Return the (X, Y) coordinate for the center point of the cell that contains the specified text.  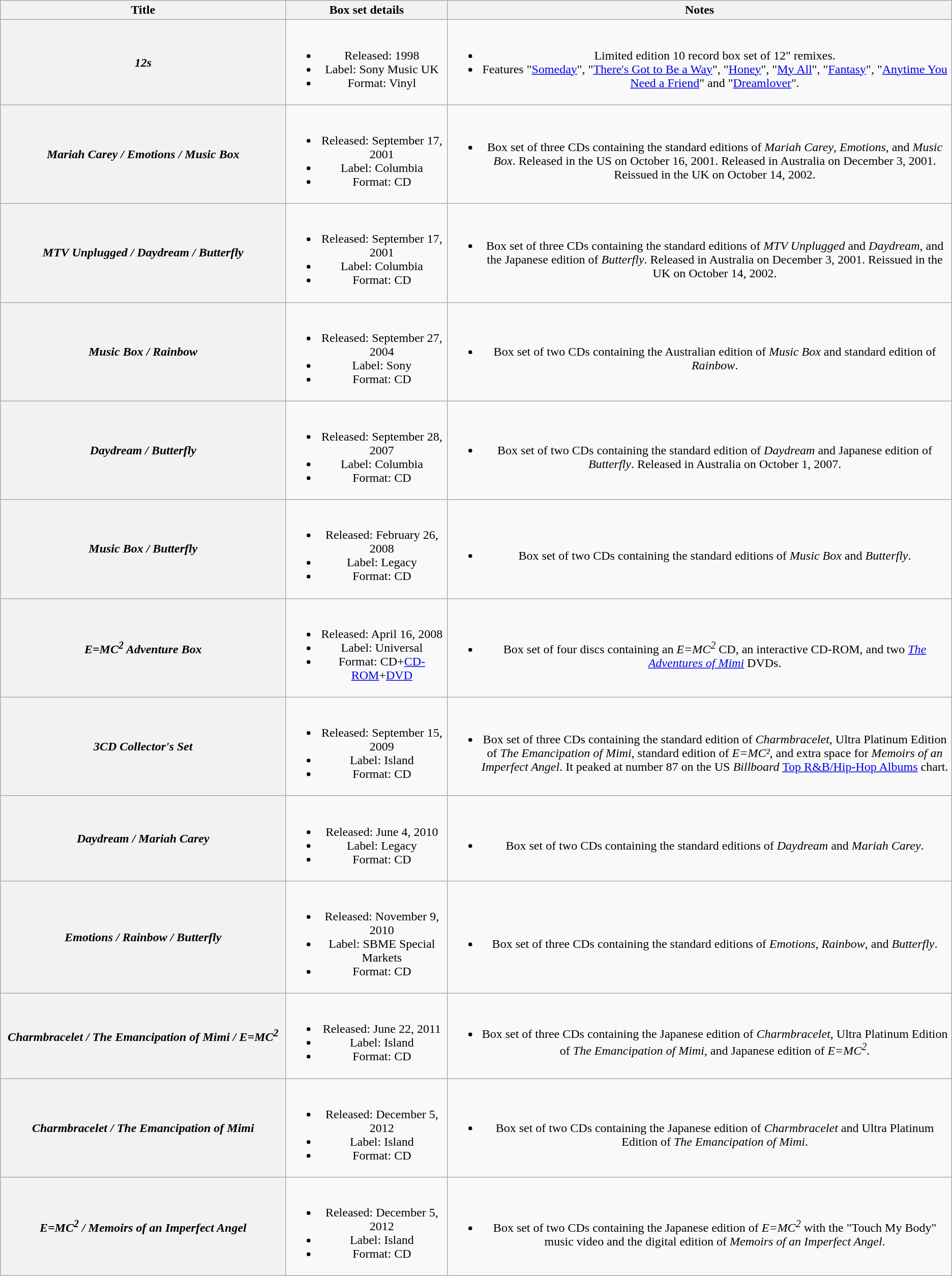
E=MC2 Adventure Box (143, 648)
Daydream / Mariah Carey (143, 838)
Charmbracelet / The Emancipation of Mimi (143, 1128)
E=MC2 / Memoirs of an Imperfect Angel (143, 1227)
Released: June 22, 2011Label: IslandFormat: CD (367, 1036)
Box set of four discs containing an E=MC2 CD, an interactive CD-ROM, and two The Adventures of Mimi DVDs. (700, 648)
Released: 1998Label: Sony Music UKFormat: Vinyl (367, 62)
Box set of two CDs containing the standard edition of Daydream and Japanese edition of Butterfly. Released in Australia on October 1, 2007. (700, 450)
Box set of two CDs containing the Australian edition of Music Box and standard edition of Rainbow. (700, 352)
Title (143, 10)
Emotions / Rainbow / Butterfly (143, 937)
12s (143, 62)
Box set of two CDs containing the standard editions of Daydream and Mariah Carey. (700, 838)
3CD Collector's Set (143, 746)
Daydream / Butterfly (143, 450)
Charmbracelet / The Emancipation of Mimi / E=MC2 (143, 1036)
Notes (700, 10)
Released: September 27, 2004Label: SonyFormat: CD (367, 352)
Released: April 16, 2008Label: UniversalFormat: CD+CD-ROM+DVD (367, 648)
Released: November 9, 2010Label: SBME Special MarketsFormat: CD (367, 937)
Box set of three CDs containing the standard editions of Emotions, Rainbow, and Butterfly. (700, 937)
Mariah Carey / Emotions / Music Box (143, 154)
Box set details (367, 10)
Released: June 4, 2010Label: LegacyFormat: CD (367, 838)
Box set of two CDs containing the standard editions of Music Box and Butterfly. (700, 549)
Music Box / Rainbow (143, 352)
MTV Unplugged / Daydream / Butterfly (143, 253)
Released: February 26, 2008Label: LegacyFormat: CD (367, 549)
Released: September 15, 2009Label: IslandFormat: CD (367, 746)
Box set of two CDs containing the Japanese edition of Charmbracelet and Ultra Platinum Edition of The Emancipation of Mimi. (700, 1128)
Music Box / Butterfly (143, 549)
Released: September 28, 2007Label: ColumbiaFormat: CD (367, 450)
